Locate the cell with the specified text and output its [X, Y] center coordinate. 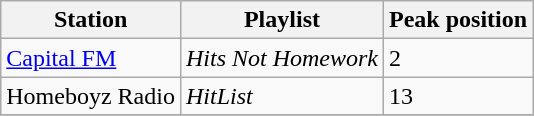
13 [458, 96]
HitList [282, 96]
Capital FM [91, 58]
Homeboyz Radio [91, 96]
Playlist [282, 20]
Station [91, 20]
Hits Not Homework [282, 58]
Peak position [458, 20]
2 [458, 58]
